Determine the [X, Y] coordinate at the center of the cell enclosing the given text.  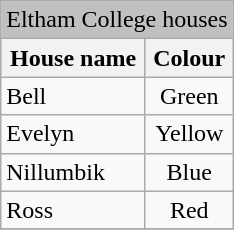
Blue [189, 172]
Evelyn [74, 134]
House name [74, 58]
Nillumbik [74, 172]
Red [189, 210]
Bell [74, 96]
Green [189, 96]
Colour [189, 58]
Yellow [189, 134]
Eltham College houses [117, 20]
Ross [74, 210]
